For the text-containing cell, return its midpoint in (x, y) coordinate format. 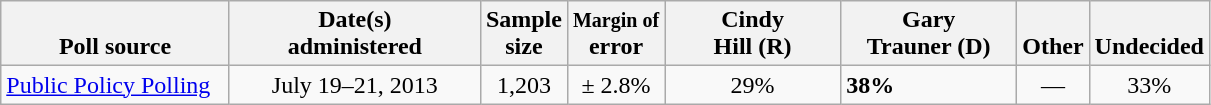
Poll source (116, 34)
Margin oferror (616, 34)
± 2.8% (616, 85)
— (1053, 85)
1,203 (524, 85)
Public Policy Polling (116, 85)
Date(s)administered (354, 34)
July 19–21, 2013 (354, 85)
Samplesize (524, 34)
CindyHill (R) (753, 34)
38% (929, 85)
Undecided (1149, 34)
33% (1149, 85)
29% (753, 85)
Other (1053, 34)
GaryTrauner (D) (929, 34)
